Extract the [x, y] coordinate from the center of the cell holding the provided text.  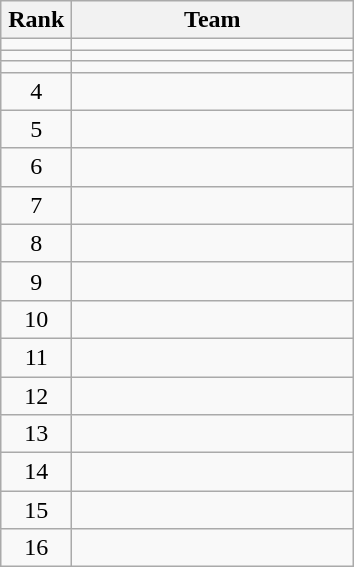
15 [36, 510]
7 [36, 205]
6 [36, 167]
13 [36, 434]
14 [36, 472]
11 [36, 357]
5 [36, 129]
9 [36, 281]
8 [36, 243]
Team [212, 20]
4 [36, 91]
10 [36, 319]
16 [36, 548]
Rank [36, 20]
12 [36, 395]
